Determine the (x, y) coordinate at the center of the cell enclosing the given text.  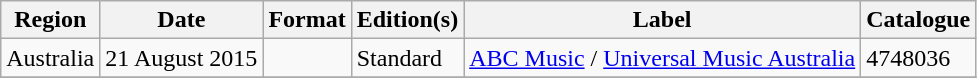
Standard (407, 58)
Australia (50, 58)
4748036 (918, 58)
Region (50, 20)
Date (182, 20)
Edition(s) (407, 20)
Label (662, 20)
Catalogue (918, 20)
21 August 2015 (182, 58)
Format (307, 20)
ABC Music / Universal Music Australia (662, 58)
